Scan for the cell matching the given text and deliver its [x, y] coordinate at center. 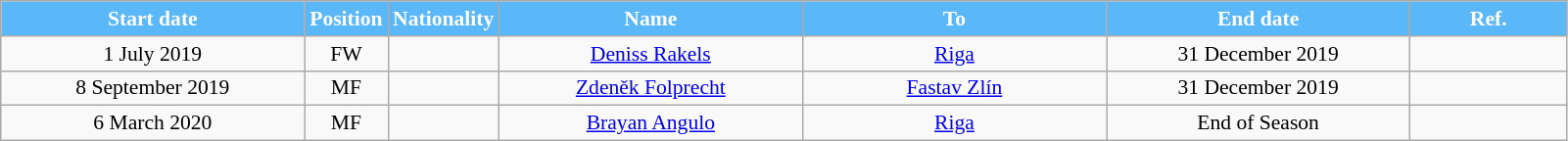
To [954, 19]
8 September 2019 [153, 88]
Position [347, 19]
Brayan Angulo [650, 123]
Ref. [1489, 19]
6 March 2020 [153, 123]
Name [650, 19]
Nationality [443, 19]
End of Season [1259, 123]
FW [347, 54]
End date [1259, 19]
Deniss Rakels [650, 54]
Start date [153, 19]
Zdeněk Folprecht [650, 88]
1 July 2019 [153, 54]
Fastav Zlín [954, 88]
